Pinpoint the cell where the given text exists, returning its (x, y) midpoint coordinate. 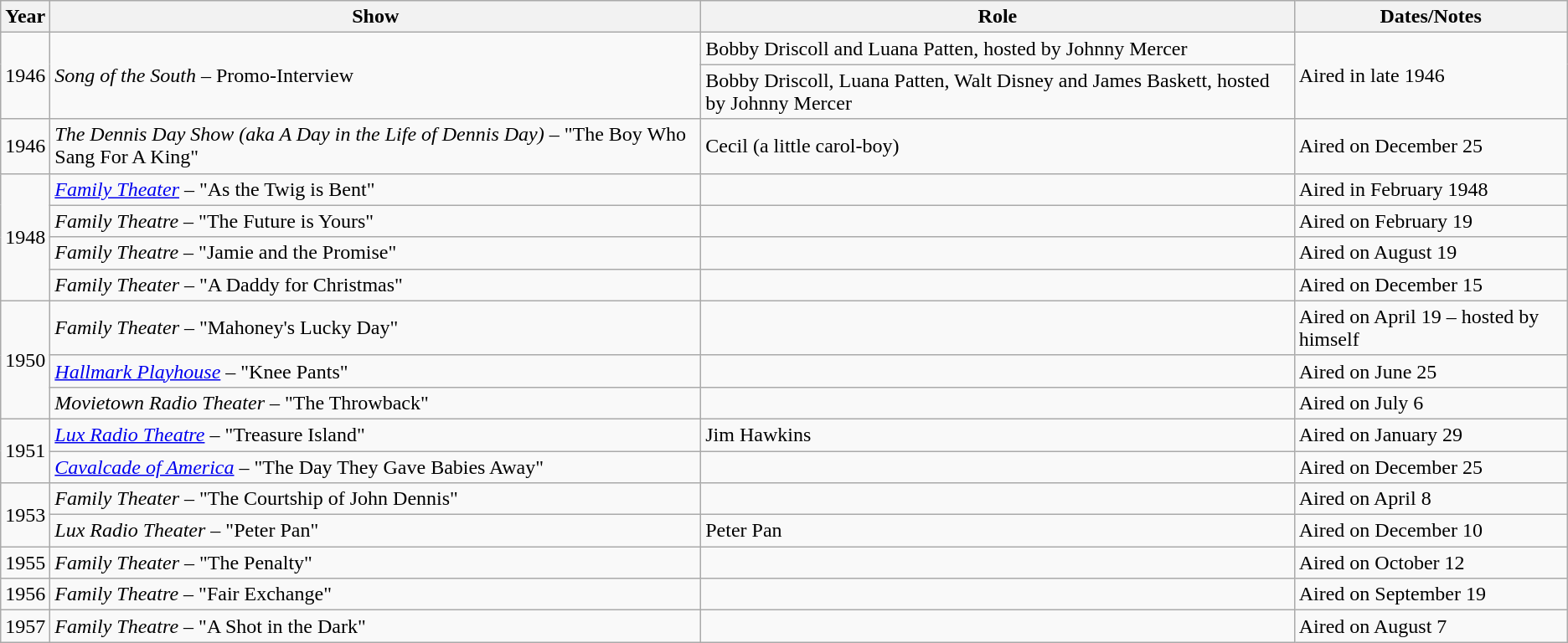
Aired on April 8 (1431, 499)
1957 (25, 626)
Aired on September 19 (1431, 594)
1948 (25, 237)
Family Theatre – "Jamie and the Promise" (375, 253)
Cavalcade of America – "The Day They Gave Babies Away" (375, 466)
Aired on February 19 (1431, 221)
Aired on April 19 – hosted by himself (1431, 328)
Family Theatre – "A Shot in the Dark" (375, 626)
Aired on December 15 (1431, 285)
Aired on January 29 (1431, 435)
Role (998, 17)
1956 (25, 594)
Lux Radio Theatre – "Treasure Island" (375, 435)
Hallmark Playhouse – "Knee Pants" (375, 371)
Family Theatre – "The Future is Yours" (375, 221)
Bobby Driscoll and Luana Patten, hosted by Johnny Mercer (998, 49)
1953 (25, 515)
Song of the South – Promo-Interview (375, 75)
Family Theater – "Mahoney's Lucky Day" (375, 328)
Aired on July 6 (1431, 403)
Aired on August 19 (1431, 253)
Aired in February 1948 (1431, 189)
1951 (25, 450)
Aired on October 12 (1431, 563)
Show (375, 17)
1955 (25, 563)
Year (25, 17)
Family Theater – "A Daddy for Christmas" (375, 285)
Family Theater – "The Penalty" (375, 563)
Family Theatre – "Fair Exchange" (375, 594)
Aired on June 25 (1431, 371)
Jim Hawkins (998, 435)
Cecil (a little carol-boy) (998, 146)
Peter Pan (998, 531)
Family Theater – "As the Twig is Bent" (375, 189)
Family Theater – "The Courtship of John Dennis" (375, 499)
1950 (25, 360)
Dates/Notes (1431, 17)
Bobby Driscoll, Luana Patten, Walt Disney and James Baskett, hosted by Johnny Mercer (998, 92)
Lux Radio Theater – "Peter Pan" (375, 531)
Aired on December 10 (1431, 531)
Aired in late 1946 (1431, 75)
Aired on August 7 (1431, 626)
Movietown Radio Theater – "The Throwback" (375, 403)
The Dennis Day Show (aka A Day in the Life of Dennis Day) – "The Boy Who Sang For A King" (375, 146)
